Extract the (X, Y) coordinate from the center of the cell holding the provided text.  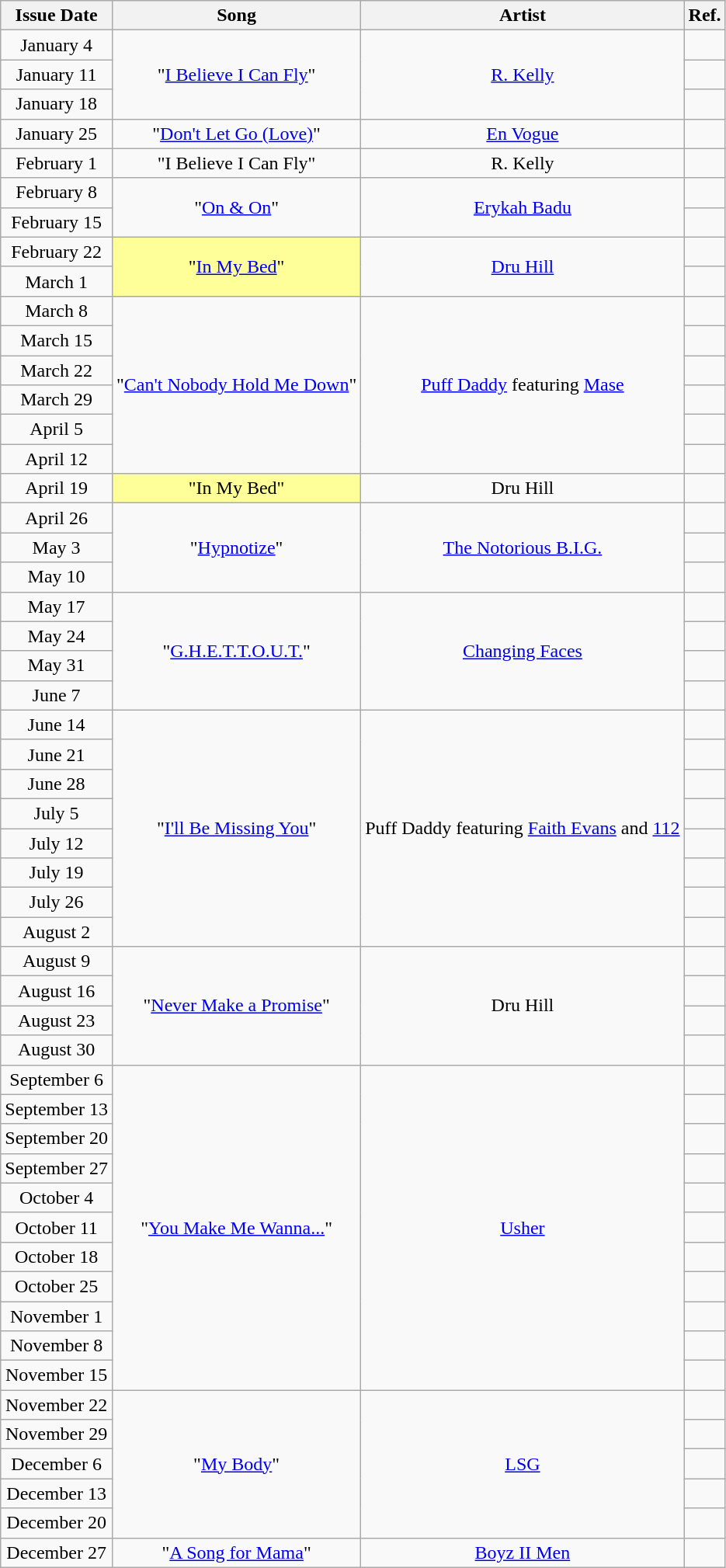
August 30 (57, 1050)
April 19 (57, 488)
June 21 (57, 754)
December 13 (57, 1493)
Issue Date (57, 16)
June 14 (57, 725)
December 6 (57, 1464)
March 29 (57, 400)
Erykah Badu (523, 207)
March 22 (57, 370)
"Don't Let Go (Love)" (236, 134)
May 24 (57, 636)
Changing Faces (523, 651)
"Hypnotize" (236, 548)
January 11 (57, 75)
May 10 (57, 577)
July 19 (57, 873)
Ref. (705, 16)
November 1 (57, 1316)
October 4 (57, 1198)
"A Song for Mama" (236, 1552)
March 15 (57, 340)
June 7 (57, 695)
December 27 (57, 1552)
December 20 (57, 1523)
August 9 (57, 961)
November 29 (57, 1434)
March 8 (57, 311)
October 11 (57, 1227)
Usher (523, 1227)
Song (236, 16)
May 3 (57, 548)
Puff Daddy featuring Faith Evans and 112 (523, 828)
February 15 (57, 222)
"You Make Me Wanna..." (236, 1227)
March 1 (57, 281)
"On & On" (236, 207)
May 31 (57, 666)
February 8 (57, 193)
June 28 (57, 784)
February 1 (57, 163)
September 20 (57, 1139)
February 22 (57, 252)
April 12 (57, 459)
"My Body" (236, 1464)
En Vogue (523, 134)
Boyz II Men (523, 1552)
April 26 (57, 518)
May 17 (57, 607)
January 4 (57, 45)
July 26 (57, 902)
Artist (523, 16)
September 13 (57, 1109)
"Can't Nobody Hold Me Down" (236, 384)
August 16 (57, 991)
July 5 (57, 813)
Puff Daddy featuring Mase (523, 384)
September 6 (57, 1080)
January 18 (57, 104)
LSG (523, 1464)
"I'll Be Missing You" (236, 828)
November 22 (57, 1405)
October 18 (57, 1257)
August 2 (57, 932)
"G.H.E.T.T.O.U.T." (236, 651)
October 25 (57, 1286)
November 15 (57, 1375)
The Notorious B.I.G. (523, 548)
August 23 (57, 1020)
November 8 (57, 1346)
September 27 (57, 1168)
July 12 (57, 843)
"Never Make a Promise" (236, 1006)
April 5 (57, 429)
January 25 (57, 134)
